Scan for the cell matching the given text and deliver its [x, y] coordinate at center. 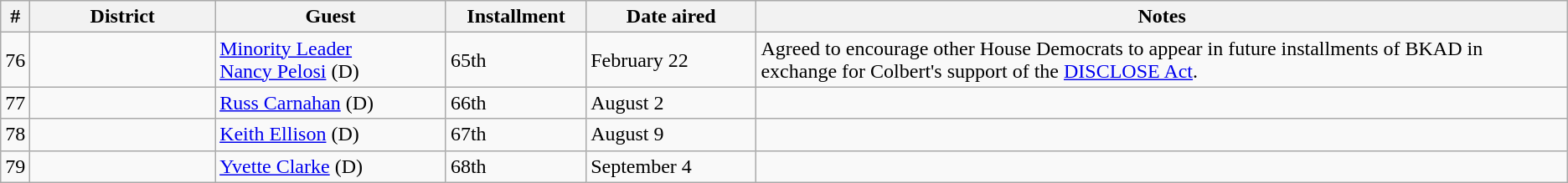
Keith Ellison (D) [331, 135]
76 [15, 60]
Russ Carnahan (D) [331, 103]
Guest [331, 17]
67th [516, 135]
August 9 [672, 135]
79 [15, 166]
# [15, 17]
District [122, 17]
February 22 [672, 60]
68th [516, 166]
September 4 [672, 166]
78 [15, 135]
66th [516, 103]
Yvette Clarke (D) [331, 166]
77 [15, 103]
65th [516, 60]
Notes [1162, 17]
Minority LeaderNancy Pelosi (D) [331, 60]
August 2 [672, 103]
Agreed to encourage other House Democrats to appear in future installments of BKAD in exchange for Colbert's support of the DISCLOSE Act. [1162, 60]
Date aired [672, 17]
Installment [516, 17]
